Determine the [X, Y] coordinate at the center of the cell enclosing the given text.  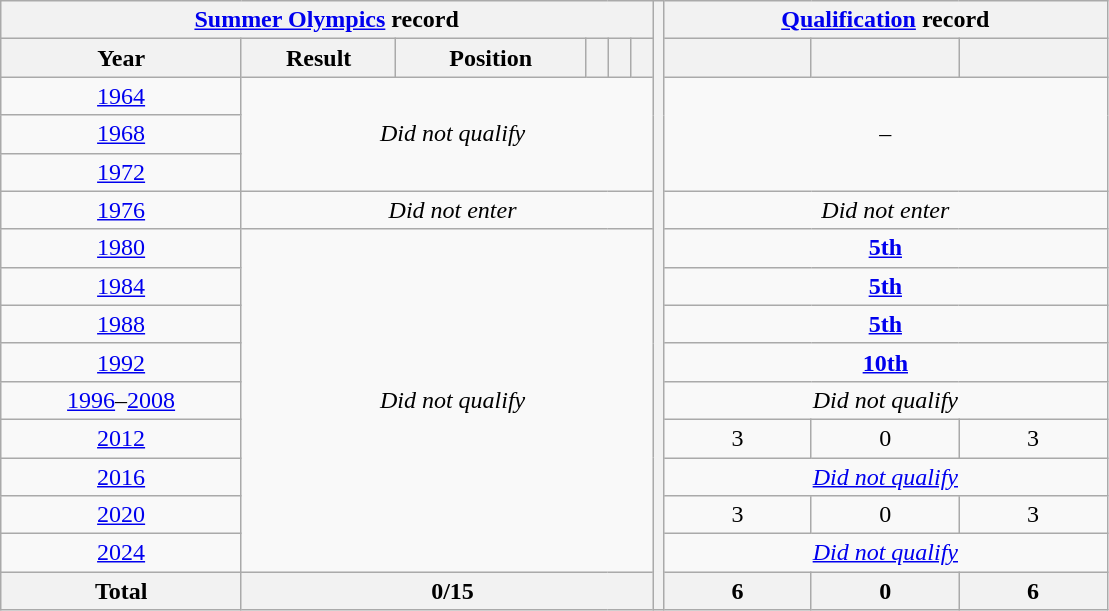
– [886, 134]
2012 [122, 438]
1980 [122, 248]
0/15 [452, 591]
Total [122, 591]
1984 [122, 286]
Year [122, 58]
1992 [122, 362]
Result [318, 58]
2016 [122, 477]
Position [491, 58]
Summer Olympics record [327, 20]
1988 [122, 324]
1996–2008 [122, 400]
2020 [122, 515]
10th [886, 362]
Qualification record [886, 20]
1968 [122, 134]
1972 [122, 172]
1976 [122, 210]
2024 [122, 553]
1964 [122, 96]
